Search for the cell housing the specified text and yield its [X, Y] center coordinate. 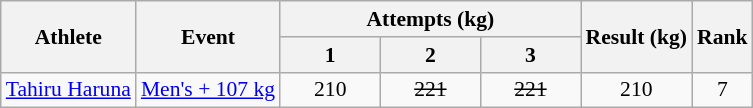
7 [722, 90]
Tahiru Haruna [68, 90]
Event [208, 36]
Result (kg) [636, 36]
2 [430, 55]
Men's + 107 kg [208, 90]
Rank [722, 36]
3 [530, 55]
1 [330, 55]
Attempts (kg) [430, 19]
Athlete [68, 36]
